Return the (x, y) coordinate for the center point of the cell that contains the specified text.  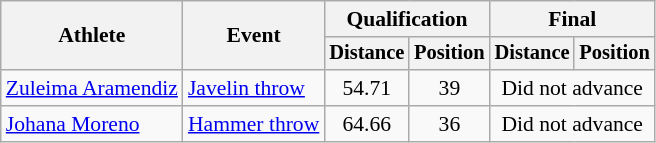
Zuleima Aramendiz (92, 88)
64.66 (366, 124)
Javelin throw (254, 88)
36 (449, 124)
Final (572, 19)
Qualification (406, 19)
54.71 (366, 88)
Hammer throw (254, 124)
Johana Moreno (92, 124)
Event (254, 36)
39 (449, 88)
Athlete (92, 36)
